Scan for the cell matching the given text and deliver its [x, y] coordinate at center. 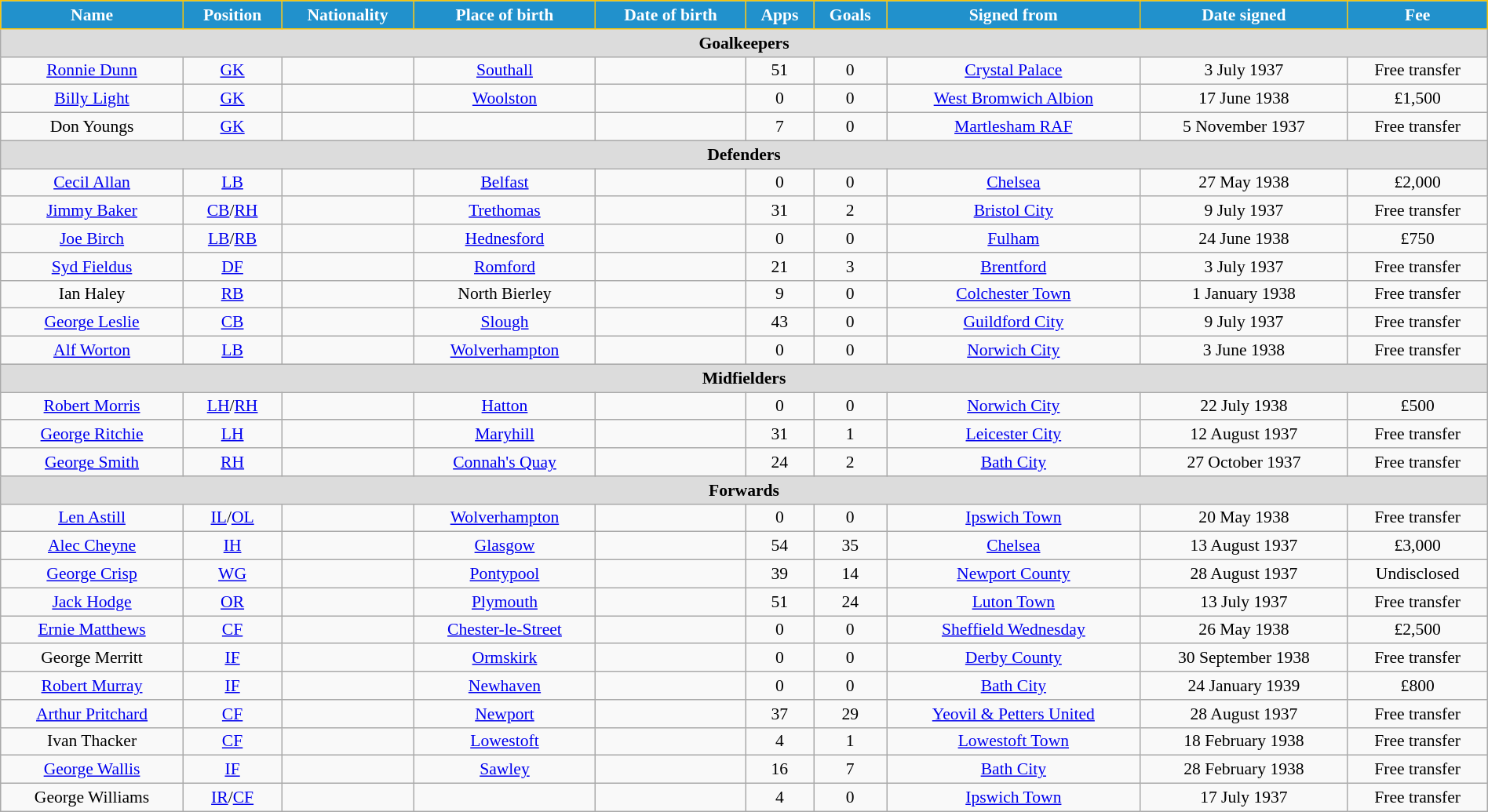
Forwards [744, 490]
28 February 1938 [1244, 770]
16 [779, 770]
37 [779, 714]
17 July 1937 [1244, 798]
Yeovil & Petters United [1014, 714]
24 January 1939 [1244, 686]
Goalkeepers [744, 43]
Lowestoft [505, 741]
Midfielders [744, 378]
Romford [505, 267]
Glasgow [505, 546]
George Crisp [93, 574]
3 [851, 267]
22 July 1938 [1244, 406]
Trethomas [505, 211]
Crystal Palace [1014, 71]
Alec Cheyne [93, 546]
13 July 1937 [1244, 602]
Bristol City [1014, 211]
13 August 1937 [1244, 546]
WG [232, 574]
£1,500 [1417, 99]
Date signed [1244, 15]
Apps [779, 15]
26 May 1938 [1244, 630]
Date of birth [670, 15]
Ormskirk [505, 658]
North Bierley [505, 294]
LB/RB [232, 239]
£2,500 [1417, 630]
George Leslie [93, 322]
Ernie Matthews [93, 630]
30 September 1938 [1244, 658]
LH [232, 435]
Brentford [1014, 267]
Hednesford [505, 239]
Cecil Allan [93, 183]
Hatton [505, 406]
Nationality [348, 15]
Woolston [505, 99]
George Wallis [93, 770]
Plymouth [505, 602]
29 [851, 714]
43 [779, 322]
Place of birth [505, 15]
George Merritt [93, 658]
1 January 1938 [1244, 294]
Syd Fieldus [93, 267]
Jimmy Baker [93, 211]
Undisclosed [1417, 574]
54 [779, 546]
IL/OL [232, 518]
Fee [1417, 15]
14 [851, 574]
Newhaven [505, 686]
Defenders [744, 155]
17 June 1938 [1244, 99]
Arthur Pritchard [93, 714]
IH [232, 546]
Leicester City [1014, 435]
Fulham [1014, 239]
Sheffield Wednesday [1014, 630]
Ronnie Dunn [93, 71]
Maryhill [505, 435]
£2,000 [1417, 183]
Newport [505, 714]
Ian Haley [93, 294]
Jack Hodge [93, 602]
Goals [851, 15]
39 [779, 574]
5 November 1937 [1244, 127]
Newport County [1014, 574]
Guildford City [1014, 322]
Name [93, 15]
Robert Morris [93, 406]
West Bromwich Albion [1014, 99]
£500 [1417, 406]
27 October 1937 [1244, 462]
Chester-le-Street [505, 630]
Lowestoft Town [1014, 741]
Sawley [505, 770]
20 May 1938 [1244, 518]
Southall [505, 71]
18 February 1938 [1244, 741]
George Ritchie [93, 435]
Belfast [505, 183]
Ivan Thacker [93, 741]
Colchester Town [1014, 294]
CB/RH [232, 211]
27 May 1938 [1244, 183]
Pontypool [505, 574]
12 August 1937 [1244, 435]
24 June 1938 [1244, 239]
£800 [1417, 686]
Martlesham RAF [1014, 127]
£3,000 [1417, 546]
LH/RH [232, 406]
Signed from [1014, 15]
Don Youngs [93, 127]
Connah's Quay [505, 462]
£750 [1417, 239]
RH [232, 462]
9 [779, 294]
35 [851, 546]
CB [232, 322]
Slough [505, 322]
OR [232, 602]
DF [232, 267]
Joe Birch [93, 239]
3 June 1938 [1244, 351]
Position [232, 15]
Len Astill [93, 518]
Billy Light [93, 99]
George Williams [93, 798]
21 [779, 267]
IR/CF [232, 798]
George Smith [93, 462]
Robert Murray [93, 686]
RB [232, 294]
Luton Town [1014, 602]
Derby County [1014, 658]
Alf Worton [93, 351]
